Provide the [x, y] coordinate of the cell's center where the given text is located.  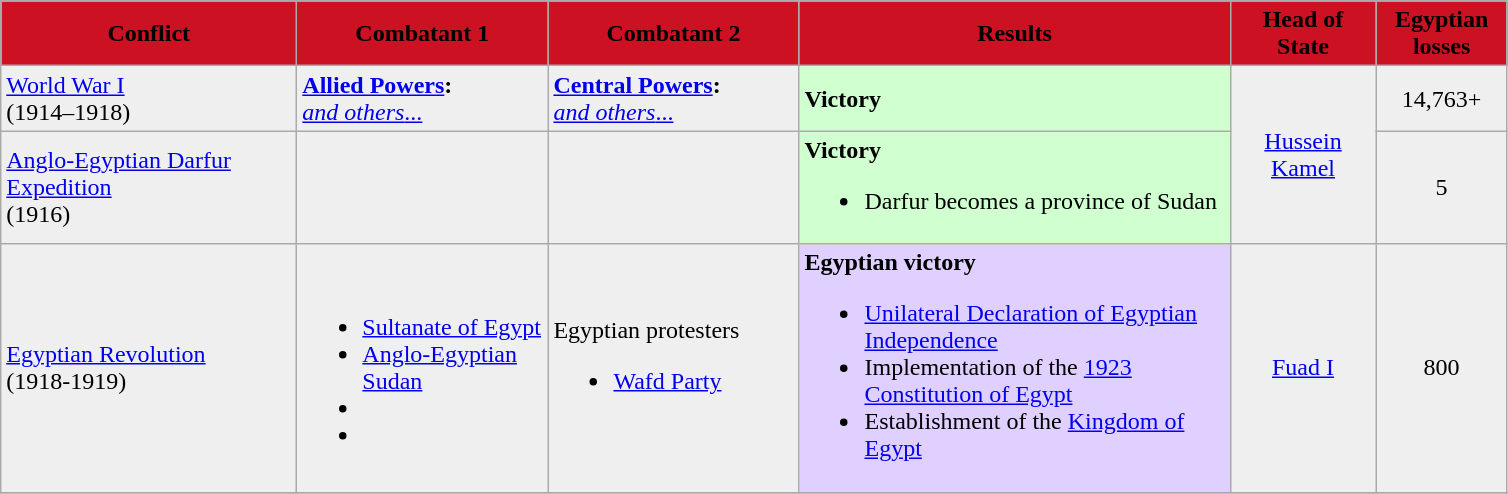
Sultanate of Egypt Anglo-Egyptian Sudan [422, 368]
Hussein Kamel [1303, 155]
Egyptian protestersWafd Party [674, 368]
Combatant 1 [422, 34]
Conflict [149, 34]
Head of State [1303, 34]
14,763+ [1442, 98]
800 [1442, 368]
Egyptian Revolution(1918-1919) [149, 368]
Central Powers:and others... [674, 98]
World War I(1914–1918) [149, 98]
Victory [1014, 98]
Combatant 2 [674, 34]
Fuad I [1303, 368]
5 [1442, 188]
Allied Powers: and others... [422, 98]
Egyptian victoryUnilateral Declaration of Egyptian IndependenceImplementation of the 1923 Constitution of EgyptEstablishment of the Kingdom of Egypt [1014, 368]
Egyptianlosses [1442, 34]
VictoryDarfur becomes a province of Sudan [1014, 188]
Results [1014, 34]
Anglo-Egyptian Darfur Expedition(1916) [149, 188]
